Search for the cell housing the specified text and yield its [x, y] center coordinate. 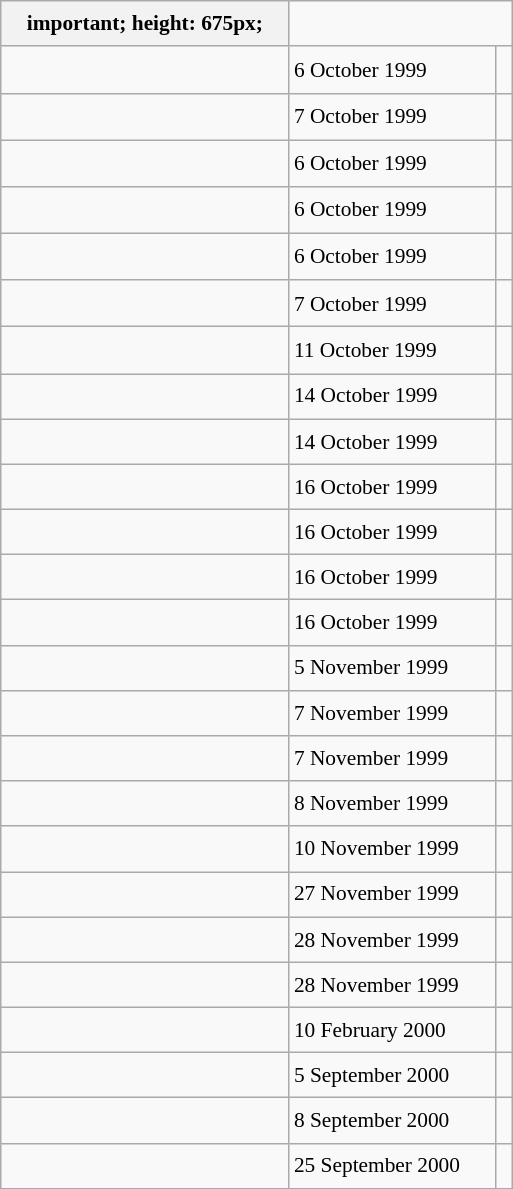
25 September 2000 [392, 1166]
10 November 1999 [392, 848]
27 November 1999 [392, 894]
important; height: 675px; [145, 24]
11 October 1999 [392, 350]
8 November 1999 [392, 804]
10 February 2000 [392, 1030]
8 September 2000 [392, 1120]
5 September 2000 [392, 1076]
5 November 1999 [392, 668]
